Pinpoint the cell where the given text exists, returning its [X, Y] midpoint coordinate. 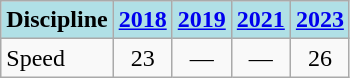
Speed [57, 58]
Discipline [57, 20]
26 [320, 58]
2021 [260, 20]
2023 [320, 20]
23 [142, 58]
2018 [142, 20]
2019 [202, 20]
